Output the [X, Y] coordinate of the center of the cell containing the given text.  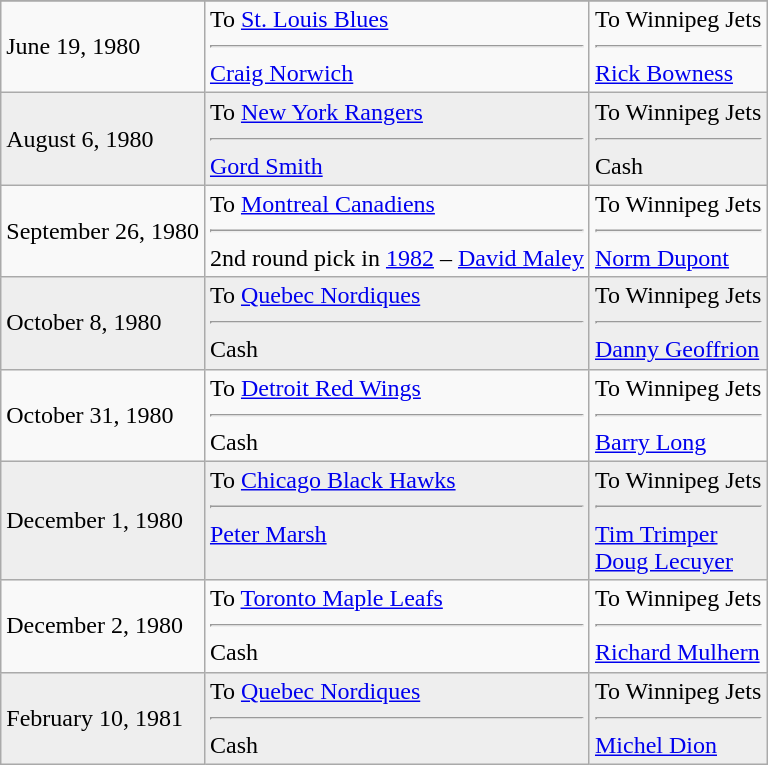
December 1, 1980 [103, 520]
To Winnipeg JetsTim Trimper Doug Lecuyer [678, 520]
To Chicago Black HawksPeter Marsh [396, 520]
To Winnipeg JetsCash [678, 139]
September 26, 1980 [103, 231]
To New York RangersGord Smith [396, 139]
February 10, 1981 [103, 718]
October 31, 1980 [103, 415]
June 19, 1980 [103, 47]
October 8, 1980 [103, 323]
To Winnipeg JetsDanny Geoffrion [678, 323]
To Winnipeg JetsBarry Long [678, 415]
To Montreal Canadiens2nd round pick in 1982 – David Maley [396, 231]
To Winnipeg JetsNorm Dupont [678, 231]
To St. Louis BluesCraig Norwich [396, 47]
To Detroit Red WingsCash [396, 415]
To Winnipeg JetsRichard Mulhern [678, 626]
To Winnipeg JetsMichel Dion [678, 718]
To Winnipeg JetsRick Bowness [678, 47]
December 2, 1980 [103, 626]
August 6, 1980 [103, 139]
To Toronto Maple LeafsCash [396, 626]
